Identify which cell holds the provided text, then report its [x, y] central coordinate. 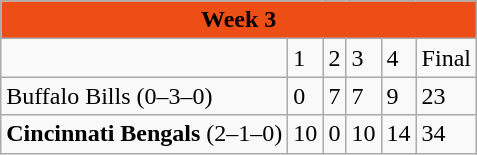
3 [364, 58]
Cincinnati Bengals (2–1–0) [144, 134]
1 [306, 58]
Final [446, 58]
4 [398, 58]
23 [446, 96]
Week 3 [239, 20]
Buffalo Bills (0–3–0) [144, 96]
2 [334, 58]
34 [446, 134]
9 [398, 96]
14 [398, 134]
